Scan for the cell matching the given text and deliver its [x, y] coordinate at center. 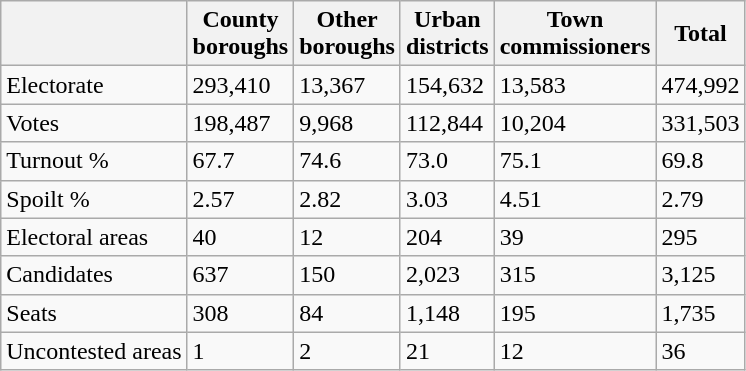
36 [700, 351]
293,410 [240, 85]
Electorate [94, 85]
150 [348, 275]
2.82 [348, 199]
75.1 [575, 161]
Uncontested areas [94, 351]
2 [348, 351]
Electoral areas [94, 237]
195 [575, 313]
Otherboroughs [348, 34]
315 [575, 275]
Seats [94, 313]
2,023 [447, 275]
331,503 [700, 123]
74.6 [348, 161]
40 [240, 237]
4.51 [575, 199]
13,583 [575, 85]
Towncommissioners [575, 34]
73.0 [447, 161]
1,148 [447, 313]
13,367 [348, 85]
Spoilt % [94, 199]
9,968 [348, 123]
295 [700, 237]
Total [700, 34]
1,735 [700, 313]
1 [240, 351]
Candidates [94, 275]
112,844 [447, 123]
84 [348, 313]
154,632 [447, 85]
69.8 [700, 161]
39 [575, 237]
637 [240, 275]
Votes [94, 123]
2.57 [240, 199]
Urbandistricts [447, 34]
474,992 [700, 85]
308 [240, 313]
Turnout % [94, 161]
204 [447, 237]
21 [447, 351]
67.7 [240, 161]
2.79 [700, 199]
3.03 [447, 199]
3,125 [700, 275]
10,204 [575, 123]
Countyboroughs [240, 34]
198,487 [240, 123]
